Provide the [x, y] coordinate of the cell's center where the given text is located.  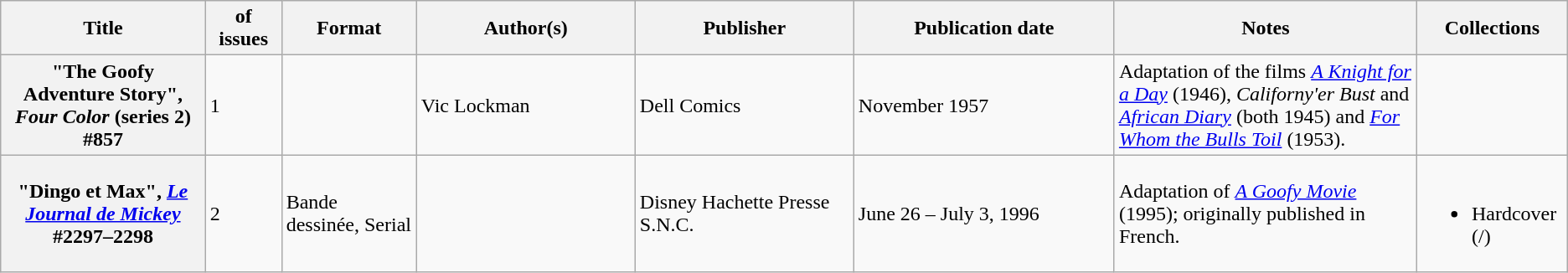
Hardcover (/) [1492, 214]
"The Goofy Adventure Story", Four Color (series 2) #857 [103, 106]
Format [348, 28]
"Dingo et Max", Le Journal de Mickey #2297–2298 [103, 214]
June 26 – July 3, 1996 [983, 214]
Disney Hachette Presse S.N.C. [744, 214]
Notes [1265, 28]
Author(s) [526, 28]
of issues [243, 28]
Collections [1492, 28]
Publication date [983, 28]
Adaptation of A Goofy Movie (1995); originally published in French. [1265, 214]
Dell Comics [744, 106]
Publisher [744, 28]
Title [103, 28]
Vic Lockman [526, 106]
Adaptation of the films A Knight for a Day (1946), Californy'er Bust and African Diary (both 1945) and For Whom the Bulls Toil (1953). [1265, 106]
1 [243, 106]
November 1957 [983, 106]
2 [243, 214]
Bande dessinée, Serial [348, 214]
